Extract the [x, y] coordinate from the center of the cell holding the provided text.  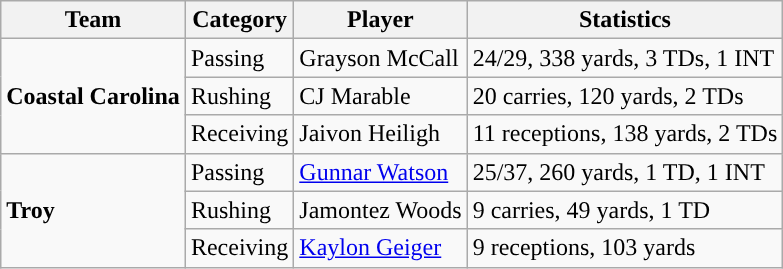
Kaylon Geiger [380, 248]
Coastal Carolina [94, 96]
Statistics [625, 20]
Category [239, 20]
Player [380, 20]
11 receptions, 138 yards, 2 TDs [625, 134]
Gunnar Watson [380, 172]
Grayson McCall [380, 58]
CJ Marable [380, 96]
9 carries, 49 yards, 1 TD [625, 210]
9 receptions, 103 yards [625, 248]
Jaivon Heiligh [380, 134]
20 carries, 120 yards, 2 TDs [625, 96]
Team [94, 20]
Troy [94, 210]
25/37, 260 yards, 1 TD, 1 INT [625, 172]
Jamontez Woods [380, 210]
24/29, 338 yards, 3 TDs, 1 INT [625, 58]
